Locate the cell with the specified text and output its [X, Y] center coordinate. 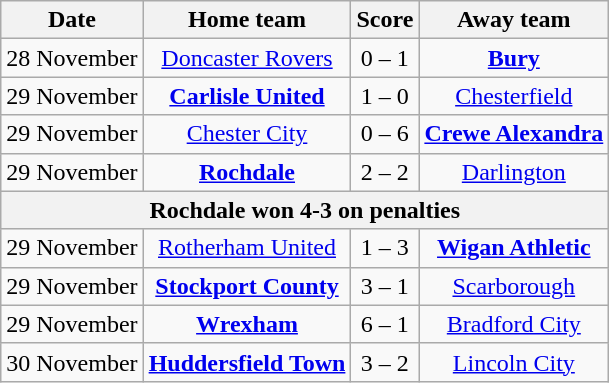
Crewe Alexandra [514, 134]
Rotherham United [247, 248]
6 – 1 [385, 324]
Scarborough [514, 286]
Carlisle United [247, 96]
2 – 2 [385, 172]
3 – 1 [385, 286]
Rochdale won 4-3 on penalties [305, 210]
Away team [514, 20]
Wigan Athletic [514, 248]
Bury [514, 58]
Score [385, 20]
1 – 0 [385, 96]
Lincoln City [514, 362]
Doncaster Rovers [247, 58]
30 November [72, 362]
Chester City [247, 134]
Date [72, 20]
0 – 1 [385, 58]
Chesterfield [514, 96]
Darlington [514, 172]
0 – 6 [385, 134]
Bradford City [514, 324]
28 November [72, 58]
Stockport County [247, 286]
1 – 3 [385, 248]
3 – 2 [385, 362]
Rochdale [247, 172]
Home team [247, 20]
Wrexham [247, 324]
Huddersfield Town [247, 362]
